Return the (X, Y) coordinate for the center point of the cell that contains the specified text.  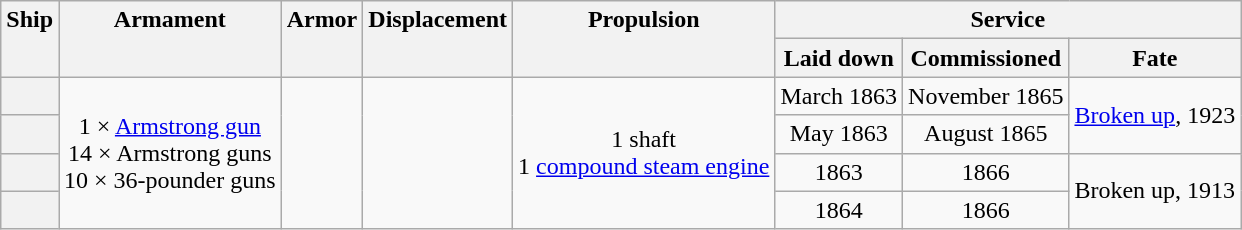
1 shaft1 compound steam engine (644, 153)
1863 (839, 172)
Service (1008, 20)
Ship (30, 39)
August 1865 (986, 134)
Armor (322, 39)
Fate (1155, 58)
Displacement (438, 39)
May 1863 (839, 134)
1 × Armstrong gun14 × Armstrong guns10 × 36-pounder guns (170, 153)
Laid down (839, 58)
March 1863 (839, 96)
Broken up, 1913 (1155, 191)
Propulsion (644, 39)
Commissioned (986, 58)
1864 (839, 210)
Armament (170, 39)
November 1865 (986, 96)
Broken up, 1923 (1155, 115)
